Output the [X, Y] coordinate of the center of the cell containing the given text.  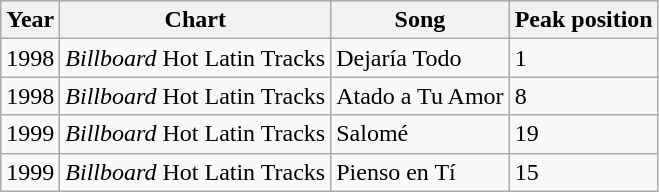
Atado a Tu Amor [420, 96]
Pienso en Tí [420, 172]
Dejaría Todo [420, 58]
1 [584, 58]
19 [584, 134]
Peak position [584, 20]
Year [30, 20]
Chart [196, 20]
Song [420, 20]
15 [584, 172]
Salomé [420, 134]
8 [584, 96]
